Capture the cell that displays the provided text and extract its (X, Y) central coordinate. 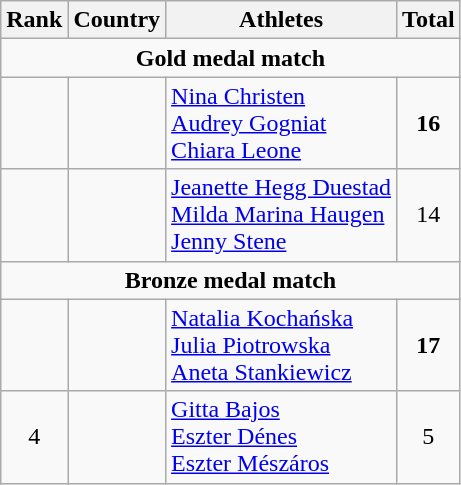
Rank (34, 20)
Jeanette Hegg DuestadMilda Marina HaugenJenny Stene (282, 215)
4 (34, 437)
5 (429, 437)
Nina ChristenAudrey GogniatChiara Leone (282, 123)
14 (429, 215)
Total (429, 20)
Bronze medal match (230, 280)
Athletes (282, 20)
16 (429, 123)
17 (429, 345)
Gold medal match (230, 58)
Country (117, 20)
Gitta BajosEszter DénesEszter Mészáros (282, 437)
Natalia KochańskaJulia PiotrowskaAneta Stankiewicz (282, 345)
